Search for the cell housing the specified text and yield its [X, Y] center coordinate. 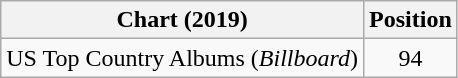
Position [411, 20]
94 [411, 58]
Chart (2019) [182, 20]
US Top Country Albums (Billboard) [182, 58]
